Detect which cell encompasses the target text, then output its (X, Y) center coordinate. 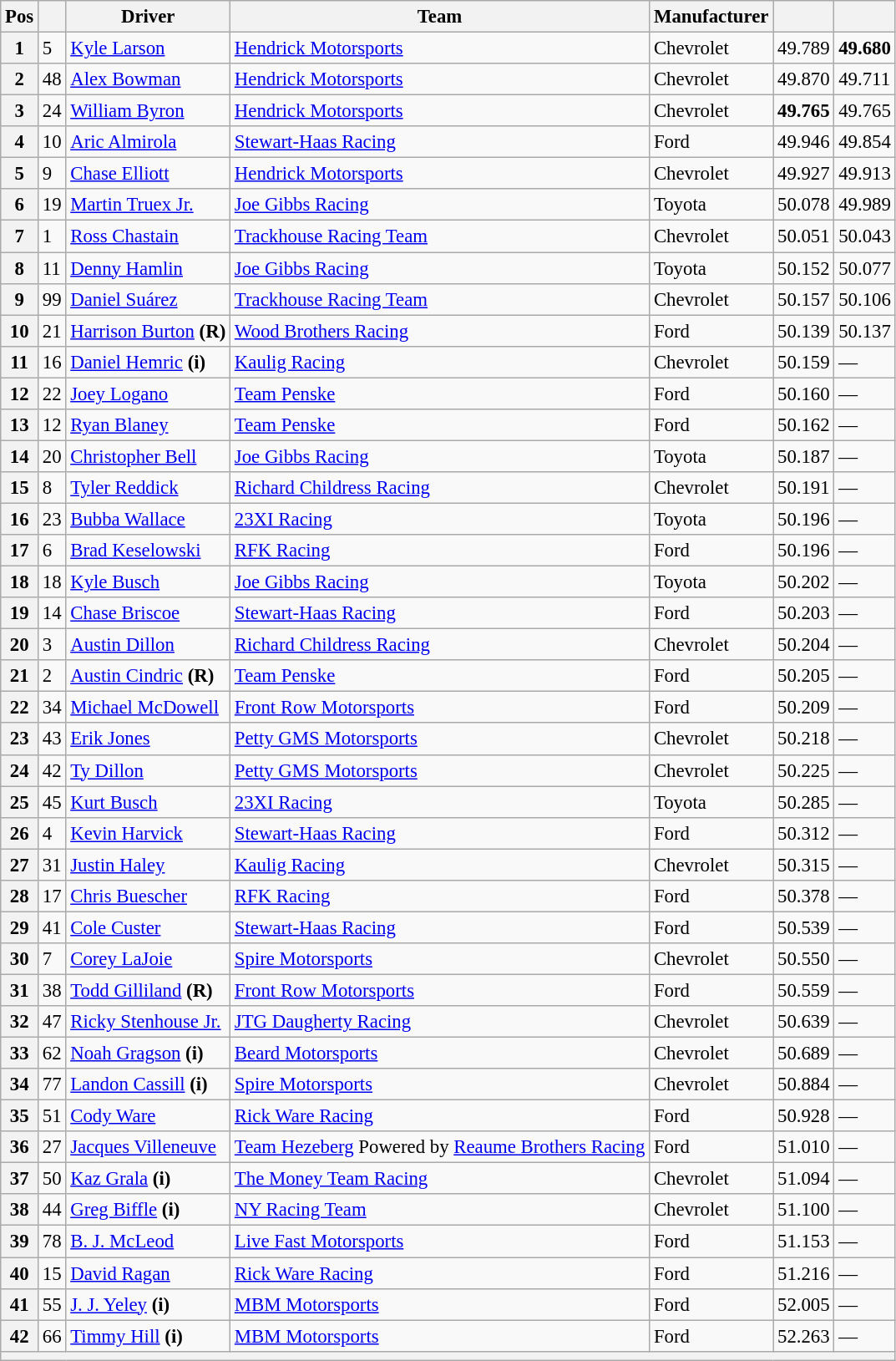
49.789 (803, 48)
Kyle Busch (149, 582)
50.218 (803, 739)
50.225 (803, 770)
44 (52, 1211)
49.946 (803, 142)
Todd Gilliland (R) (149, 990)
51.100 (803, 1211)
Joey Logano (149, 394)
Tyler Reddick (149, 488)
Ricky Stenhouse Jr. (149, 1022)
Daniel Suárez (149, 299)
13 (20, 425)
40 (20, 1273)
51.216 (803, 1273)
50.639 (803, 1022)
50.378 (803, 896)
78 (52, 1242)
50.550 (803, 959)
29 (20, 927)
50.043 (865, 236)
50.202 (803, 582)
66 (52, 1336)
50.689 (803, 1054)
Manufacturer (711, 17)
33 (20, 1054)
50.078 (803, 205)
Team Hezeberg Powered by Reaume Brothers Racing (440, 1147)
Landon Cassill (i) (149, 1084)
39 (20, 1242)
Kevin Harvick (149, 833)
Austin Cindric (R) (149, 676)
26 (20, 833)
50.077 (865, 268)
50 (52, 1179)
47 (52, 1022)
37 (20, 1179)
JTG Daugherty Racing (440, 1022)
NY Racing Team (440, 1211)
32 (20, 1022)
The Money Team Racing (440, 1179)
Cody Ware (149, 1116)
Austin Dillon (149, 645)
50.162 (803, 425)
50.209 (803, 708)
52.005 (803, 1304)
52.263 (803, 1336)
Ryan Blaney (149, 425)
J. J. Yeley (i) (149, 1304)
30 (20, 959)
50.312 (803, 833)
50.205 (803, 676)
Martin Truex Jr. (149, 205)
50.051 (803, 236)
Pos (20, 17)
50.160 (803, 394)
Harrison Burton (R) (149, 331)
51.010 (803, 1147)
50.137 (865, 331)
Wood Brothers Racing (440, 331)
49.989 (865, 205)
Live Fast Motorsports (440, 1242)
99 (52, 299)
50.106 (865, 299)
50.159 (803, 362)
Greg Biffle (i) (149, 1211)
50.884 (803, 1084)
49.870 (803, 79)
49.680 (865, 48)
Bubba Wallace (149, 519)
Alex Bowman (149, 79)
49.927 (803, 174)
Team (440, 17)
49.854 (865, 142)
50.152 (803, 268)
Kaz Grala (i) (149, 1179)
36 (20, 1147)
43 (52, 739)
Driver (149, 17)
50.315 (803, 865)
45 (52, 802)
50.204 (803, 645)
51 (52, 1116)
Michael McDowell (149, 708)
Kurt Busch (149, 802)
Timmy Hill (i) (149, 1336)
Denny Hamlin (149, 268)
Noah Gragson (i) (149, 1054)
35 (20, 1116)
B. J. McLeod (149, 1242)
Corey LaJoie (149, 959)
50.191 (803, 488)
25 (20, 802)
49.711 (865, 79)
50.139 (803, 331)
Chase Elliott (149, 174)
28 (20, 896)
Jacques Villeneuve (149, 1147)
48 (52, 79)
William Byron (149, 111)
50.539 (803, 927)
Beard Motorsports (440, 1054)
50.157 (803, 299)
77 (52, 1084)
50.559 (803, 990)
Aric Almirola (149, 142)
Chase Briscoe (149, 613)
Kyle Larson (149, 48)
Chris Buescher (149, 896)
55 (52, 1304)
Christopher Bell (149, 456)
49.913 (865, 174)
Cole Custer (149, 927)
62 (52, 1054)
Ty Dillon (149, 770)
Brad Keselowski (149, 551)
Ross Chastain (149, 236)
50.203 (803, 613)
50.187 (803, 456)
51.094 (803, 1179)
David Ragan (149, 1273)
51.153 (803, 1242)
Erik Jones (149, 739)
50.285 (803, 802)
50.928 (803, 1116)
Daniel Hemric (i) (149, 362)
Justin Haley (149, 865)
